For the text-containing cell, return its midpoint in [X, Y] coordinate format. 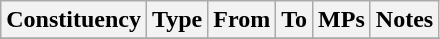
To [294, 20]
From [242, 20]
Notes [404, 20]
Constituency [74, 20]
Type [176, 20]
MPs [342, 20]
